For the text-containing cell, return its midpoint in [x, y] coordinate format. 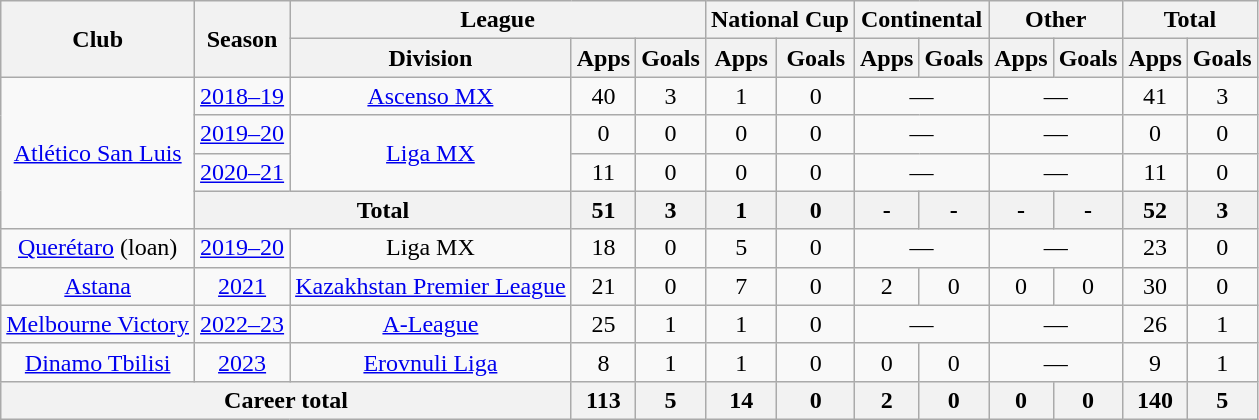
National Cup [780, 20]
Other [1056, 20]
9 [1155, 362]
Ascenso MX [431, 96]
25 [603, 324]
Melbourne Victory [98, 324]
League [498, 20]
2018–19 [242, 96]
Atlético San Luis [98, 153]
7 [741, 286]
2023 [242, 362]
113 [603, 400]
Club [98, 39]
2021 [242, 286]
Querétaro (loan) [98, 248]
2020–21 [242, 172]
18 [603, 248]
40 [603, 96]
A-League [431, 324]
26 [1155, 324]
Continental [922, 20]
52 [1155, 210]
Season [242, 39]
8 [603, 362]
Astana [98, 286]
Kazakhstan Premier League [431, 286]
Dinamo Tbilisi [98, 362]
Career total [286, 400]
41 [1155, 96]
Division [431, 58]
Erovnuli Liga [431, 362]
21 [603, 286]
23 [1155, 248]
30 [1155, 286]
140 [1155, 400]
2022–23 [242, 324]
51 [603, 210]
14 [741, 400]
